From the cell containing the given text, extract its center point as [X, Y] coordinate. 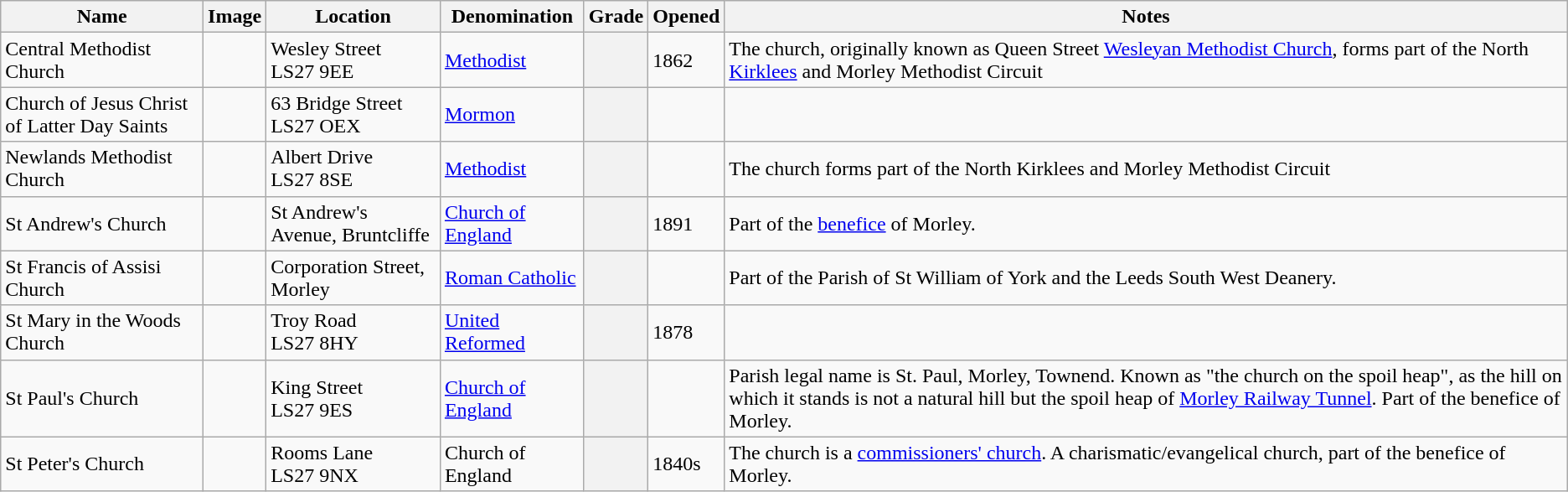
Rooms LaneLS27 9NX [353, 464]
St Francis of Assisi Church [102, 278]
St Mary in the Woods Church [102, 332]
King StreetLS27 9ES [353, 398]
St Paul's Church [102, 398]
The church forms part of the North Kirklees and Morley Methodist Circuit [1146, 169]
Opened [687, 17]
Roman Catholic [512, 278]
St Andrew's Avenue, Bruntcliffe [353, 223]
63 Bridge StreetLS27 OEX [353, 114]
Image [235, 17]
Grade [616, 17]
Church of Jesus Christ of Latter Day Saints [102, 114]
1862 [687, 60]
1891 [687, 223]
1840s [687, 464]
Part of the benefice of Morley. [1146, 223]
Mormon [512, 114]
Notes [1146, 17]
Troy RoadLS27 8HY [353, 332]
Central Methodist Church [102, 60]
Name [102, 17]
The church is a commissioners' church. A charismatic/evangelical church, part of the benefice of Morley. [1146, 464]
United Reformed [512, 332]
Newlands Methodist Church [102, 169]
St Andrew's Church [102, 223]
Denomination [512, 17]
1878 [687, 332]
Part of the Parish of St William of York and the Leeds South West Deanery. [1146, 278]
Wesley StreetLS27 9EE [353, 60]
Location [353, 17]
Corporation Street, Morley [353, 278]
Albert DriveLS27 8SE [353, 169]
The church, originally known as Queen Street Wesleyan Methodist Church, forms part of the North Kirklees and Morley Methodist Circuit [1146, 60]
St Peter's Church [102, 464]
